Find where the given text appears and provide that cell's center as [x, y] coordinate. 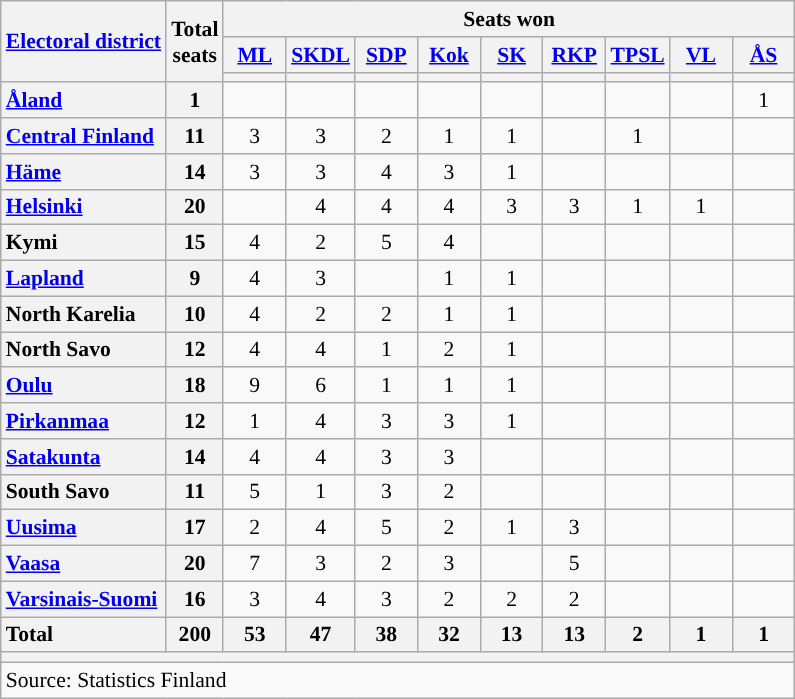
Source: Statistics Finland [398, 681]
Helsinki [84, 207]
18 [194, 386]
Uusima [84, 528]
Satakunta [84, 457]
ÅS [764, 55]
RKP [574, 55]
32 [450, 635]
7 [254, 564]
Kok [450, 55]
17 [194, 528]
Åland [84, 101]
6 [320, 386]
16 [194, 599]
15 [194, 243]
Kymi [84, 243]
North Savo [84, 350]
Oulu [84, 386]
200 [194, 635]
SK [512, 55]
Central Finland [84, 136]
10 [194, 314]
Häme [84, 172]
VL [702, 55]
South Savo [84, 492]
53 [254, 635]
Lapland [84, 279]
Totalseats [194, 42]
Vaasa [84, 564]
SKDL [320, 55]
Seats won [508, 19]
47 [320, 635]
38 [386, 635]
TPSL [638, 55]
Total [84, 635]
Pirkanmaa [84, 421]
Electoral district [84, 42]
Varsinais-Suomi [84, 599]
SDP [386, 55]
North Karelia [84, 314]
ML [254, 55]
